Identify which cell holds the provided text, then report its (x, y) central coordinate. 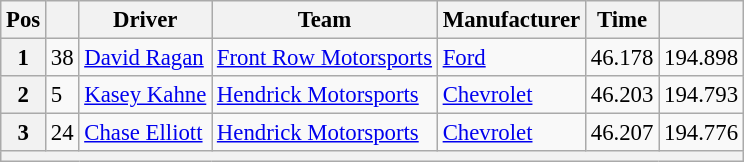
194.898 (702, 58)
5 (62, 95)
24 (62, 133)
Time (622, 20)
3 (24, 133)
194.776 (702, 133)
46.203 (622, 95)
Front Row Motorsports (325, 58)
38 (62, 58)
David Ragan (146, 58)
Pos (24, 20)
Chase Elliott (146, 133)
Driver (146, 20)
1 (24, 58)
46.178 (622, 58)
Manufacturer (511, 20)
Team (325, 20)
46.207 (622, 133)
Ford (511, 58)
194.793 (702, 95)
Kasey Kahne (146, 95)
2 (24, 95)
